Output the [X, Y] coordinate of the center of the cell containing the given text.  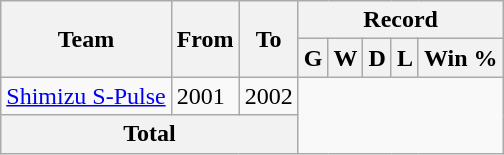
Win % [460, 58]
G [313, 58]
W [346, 58]
Shimizu S-Pulse [86, 96]
Team [86, 39]
2002 [268, 96]
D [377, 58]
To [268, 39]
From [205, 39]
2001 [205, 96]
Total [150, 134]
Record [400, 20]
L [404, 58]
